Return [X, Y] of the center of cell containing provided text 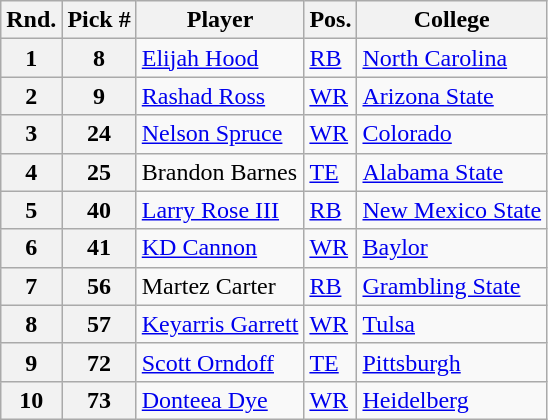
Heidelberg [452, 400]
24 [99, 134]
73 [99, 400]
North Carolina [452, 58]
7 [32, 286]
Martez Carter [220, 286]
Tulsa [452, 324]
Larry Rose III [220, 210]
Rashad Ross [220, 96]
Pittsburgh [452, 362]
Brandon Barnes [220, 172]
Keyarris Garrett [220, 324]
Rnd. [32, 20]
2 [32, 96]
Pick # [99, 20]
Player [220, 20]
Colorado [452, 134]
Scott Orndoff [220, 362]
72 [99, 362]
6 [32, 248]
57 [99, 324]
Nelson Spruce [220, 134]
KD Cannon [220, 248]
56 [99, 286]
25 [99, 172]
College [452, 20]
Elijah Hood [220, 58]
3 [32, 134]
Donteea Dye [220, 400]
40 [99, 210]
Pos. [330, 20]
4 [32, 172]
Alabama State [452, 172]
Arizona State [452, 96]
Grambling State [452, 286]
5 [32, 210]
41 [99, 248]
New Mexico State [452, 210]
Baylor [452, 248]
1 [32, 58]
10 [32, 400]
